Determine the [X, Y] coordinate at the center of the cell enclosing the given text.  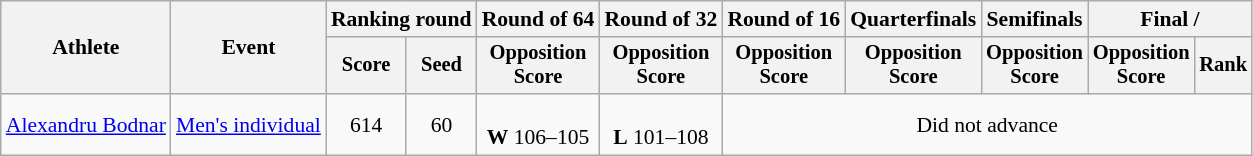
Did not advance [987, 124]
Score [366, 66]
Final / [1170, 19]
60 [441, 124]
L 101–108 [660, 124]
Quarterfinals [913, 19]
Semifinals [1034, 19]
Round of 16 [784, 19]
Round of 32 [660, 19]
Athlete [86, 48]
Ranking round [402, 19]
614 [366, 124]
Round of 64 [538, 19]
Alexandru Bodnar [86, 124]
Event [248, 48]
Seed [441, 66]
Men's individual [248, 124]
Rank [1223, 66]
W 106–105 [538, 124]
